Pinpoint the cell where the given text exists, returning its (X, Y) midpoint coordinate. 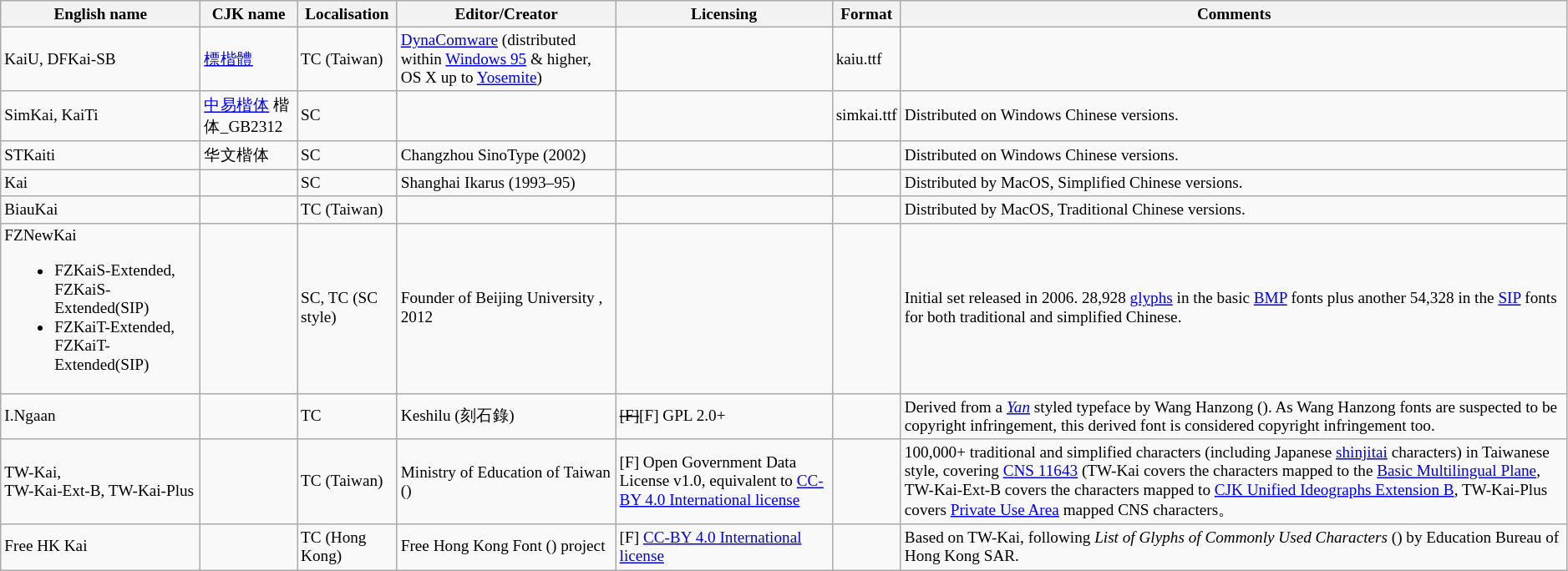
TC (Hong Kong) (348, 547)
[F][F] GPL 2.0+ (723, 417)
Ministry of Education of Taiwan () (506, 482)
华文楷体 (249, 155)
Distributed by MacOS, Traditional Chinese versions. (1234, 210)
STKaiti (100, 155)
kaiu.ttf (866, 58)
Free Hong Kong Font () project (506, 547)
FZNewKaiFZKaiS-Extended, FZKaiS-Extended(SIP)FZKaiT-Extended, FZKaiT-Extended(SIP) (100, 309)
TC (348, 417)
English name (100, 14)
Initial set released in 2006. 28,928 glyphs in the basic BMP fonts plus another 54,328 in the SIP fonts for both traditional and simplified Chinese. (1234, 309)
Localisation (348, 14)
KaiU, DFKai-SB (100, 58)
Comments (1234, 14)
CJK name (249, 14)
標楷體 (249, 58)
Changzhou SinoType (2002) (506, 155)
Shanghai Ikarus (1993–95) (506, 184)
Based on TW-Kai, following List of Glyphs of Commonly Used Characters () by Education Bureau of Hong Kong SAR. (1234, 547)
Free HK Kai (100, 547)
Keshilu (刻石錄) (506, 417)
Format (866, 14)
[F] CC-BY 4.0 International license (723, 547)
Distributed by MacOS, Simplified Chinese versions. (1234, 184)
BiauKai (100, 210)
Editor/Creator (506, 14)
Kai (100, 184)
SC, TC (SC style) (348, 309)
Founder of Beijing University , 2012 (506, 309)
I.Ngaan (100, 417)
TW-Kai,TW-Kai-Ext-B, TW-Kai-Plus (100, 482)
SimKai, KaiTi (100, 116)
simkai.ttf (866, 116)
中易楷体 楷体_GB2312 (249, 116)
Licensing (723, 14)
[F] Open Government Data License v1.0, equivalent to CC-BY 4.0 International license (723, 482)
DynaComware (distributed within Windows 95 & higher, OS X up to Yosemite) (506, 58)
